Find where the given text appears and provide that cell's center as [X, Y] coordinate. 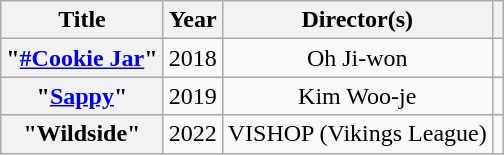
"Sappy" [82, 96]
2022 [192, 134]
2019 [192, 96]
Year [192, 20]
Kim Woo-je [357, 96]
Title [82, 20]
2018 [192, 58]
"Wildside" [82, 134]
Director(s) [357, 20]
Oh Ji-won [357, 58]
VISHOP (Vikings League) [357, 134]
"#Cookie Jar" [82, 58]
